Determine the (x, y) coordinate at the center of the cell enclosing the given text.  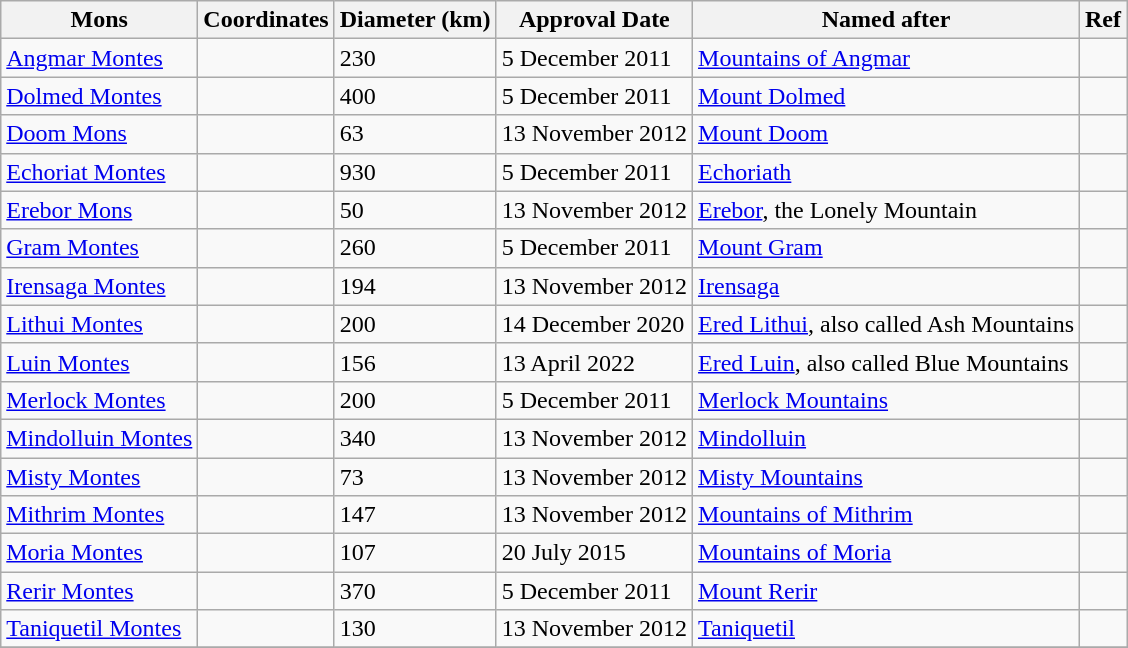
Mountains of Moria (886, 553)
Irensaga Montes (100, 286)
Rerir Montes (100, 591)
Named after (886, 20)
Lithui Montes (100, 324)
370 (415, 591)
Mountains of Angmar (886, 58)
147 (415, 515)
Ered Luin, also called Blue Mountains (886, 362)
Mount Gram (886, 248)
Gram Montes (100, 248)
Doom Mons (100, 134)
260 (415, 248)
Merlock Montes (100, 400)
Mount Doom (886, 134)
Ref (1104, 20)
Erebor Mons (100, 210)
230 (415, 58)
Luin Montes (100, 362)
Mindolluin Montes (100, 438)
Angmar Montes (100, 58)
Mithrim Montes (100, 515)
Irensaga (886, 286)
Approval Date (594, 20)
340 (415, 438)
Misty Mountains (886, 477)
Echoriat Montes (100, 172)
Mons (100, 20)
107 (415, 553)
194 (415, 286)
Mount Rerir (886, 591)
Merlock Mountains (886, 400)
Erebor, the Lonely Mountain (886, 210)
Taniquetil Montes (100, 629)
400 (415, 96)
130 (415, 629)
20 July 2015 (594, 553)
Diameter (km) (415, 20)
930 (415, 172)
63 (415, 134)
13 April 2022 (594, 362)
Mindolluin (886, 438)
73 (415, 477)
Dolmed Montes (100, 96)
Taniquetil (886, 629)
Ered Lithui, also called Ash Mountains (886, 324)
Moria Montes (100, 553)
Coordinates (266, 20)
156 (415, 362)
Mountains of Mithrim (886, 515)
Echoriath (886, 172)
Misty Montes (100, 477)
14 December 2020 (594, 324)
50 (415, 210)
Mount Dolmed (886, 96)
